Output the [x, y] coordinate of the center of the cell containing the given text.  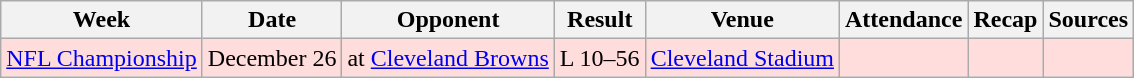
Cleveland Stadium [742, 58]
at Cleveland Browns [448, 58]
Date [272, 20]
Result [600, 20]
Sources [1088, 20]
Week [102, 20]
L 10–56 [600, 58]
Venue [742, 20]
Recap [1006, 20]
Opponent [448, 20]
NFL Championship [102, 58]
December 26 [272, 58]
Attendance [904, 20]
